For the text-containing cell, return its midpoint in [x, y] coordinate format. 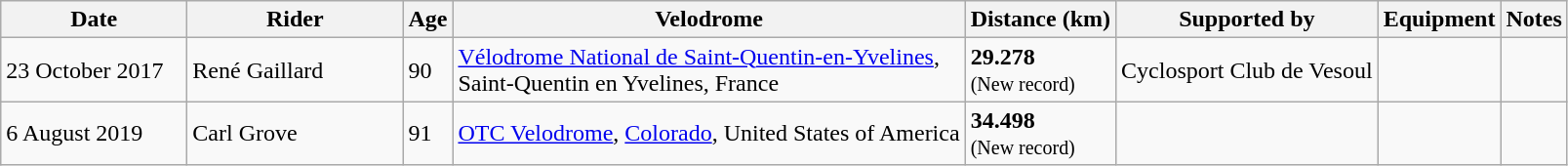
OTC Velodrome, Colorado, United States of America [708, 133]
34.498(New record) [1040, 133]
91 [427, 133]
Carl Grove [295, 133]
Distance (km) [1040, 20]
Age [427, 20]
23 October 2017 [94, 70]
Supported by [1247, 20]
Velodrome [708, 20]
René Gaillard [295, 70]
Cyclosport Club de Vesoul [1247, 70]
Vélodrome National de Saint-Quentin-en-Yvelines,Saint-Quentin en Yvelines, France [708, 70]
Equipment [1439, 20]
Rider [295, 20]
6 August 2019 [94, 133]
Date [94, 20]
90 [427, 70]
Notes [1534, 20]
29.278(New record) [1040, 70]
